Detect which cell encompasses the target text, then output its [X, Y] center coordinate. 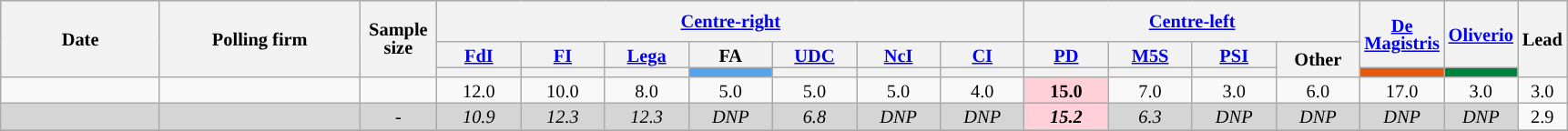
6.3 [1150, 116]
De Magistris [1401, 34]
M5S [1150, 55]
Date [80, 38]
Polling firm [260, 38]
NcI [898, 55]
PSI [1234, 55]
17.0 [1401, 89]
FdI [479, 55]
6.8 [814, 116]
6.0 [1318, 89]
Sample size [399, 38]
Lead [1543, 38]
8.0 [647, 89]
CI [983, 55]
Centre-left [1193, 20]
15.0 [1066, 89]
- [399, 116]
FI [563, 55]
10.9 [479, 116]
UDC [814, 55]
10.0 [563, 89]
Oliverio [1481, 34]
15.2 [1066, 116]
Other [1318, 58]
FA [730, 55]
7.0 [1150, 89]
2.9 [1543, 116]
Centre-right [730, 20]
12.0 [479, 89]
PD [1066, 55]
4.0 [983, 89]
Lega [647, 55]
